Extract the [X, Y] coordinate from the center of the cell holding the provided text.  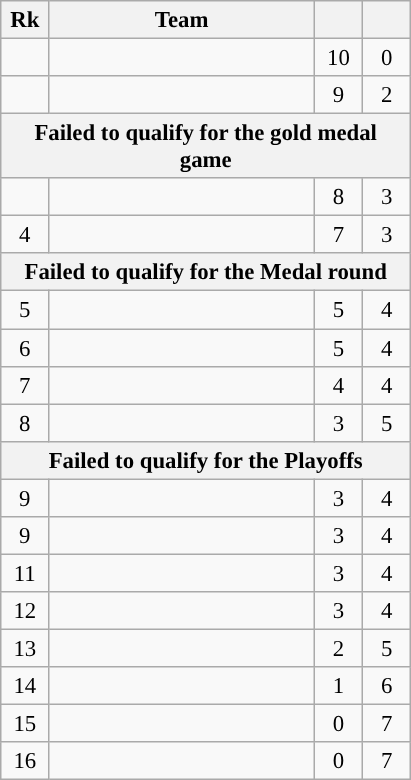
13 [25, 648]
Team [182, 20]
10 [338, 58]
1 [338, 686]
12 [25, 611]
15 [25, 724]
11 [25, 573]
Failed to qualify for the gold medal game [206, 146]
Rk [25, 20]
16 [25, 761]
14 [25, 686]
Failed to qualify for the Playoffs [206, 460]
Failed to qualify for the Medal round [206, 273]
